Return the [X, Y] coordinate for the center point of the cell that contains the specified text.  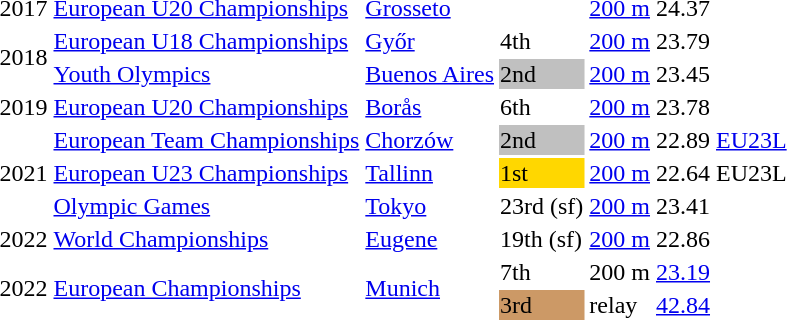
22.89 [684, 140]
European U20 Championships [206, 107]
3rd [542, 305]
22.64 [684, 173]
Eugene [430, 239]
1st [542, 173]
23.41 [684, 206]
European Team Championships [206, 140]
Munich [430, 288]
European U18 Championships [206, 41]
7th [542, 272]
4th [542, 41]
22.86 [684, 239]
World Championships [206, 239]
Tokyo [430, 206]
Chorzów [430, 140]
Győr [430, 41]
Buenos Aires [430, 74]
19th (sf) [542, 239]
European U23 Championships [206, 173]
European Championships [206, 288]
23.45 [684, 74]
42.84 [684, 305]
relay [620, 305]
Tallinn [430, 173]
Borås [430, 107]
6th [542, 107]
Olympic Games [206, 206]
Youth Olympics [206, 74]
23.78 [684, 107]
23.79 [684, 41]
23rd (sf) [542, 206]
23.19 [684, 272]
